Pinpoint the cell where the given text exists, returning its [x, y] midpoint coordinate. 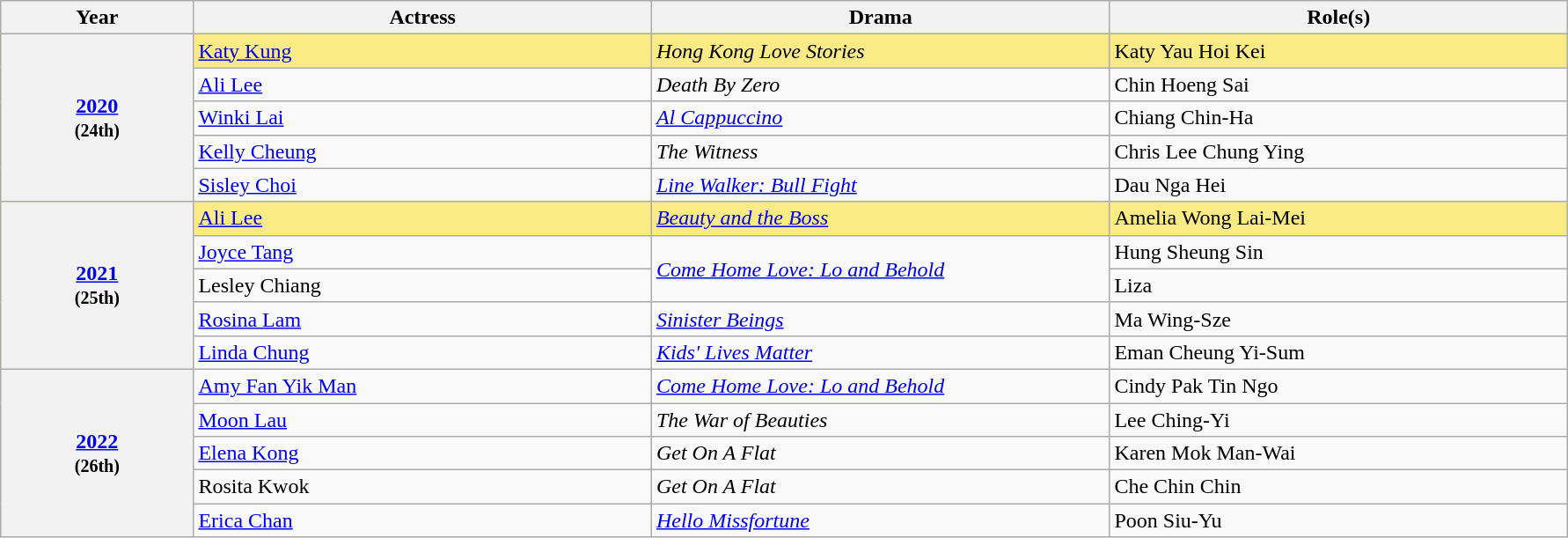
Sisley Choi [422, 185]
Chris Lee Chung Ying [1339, 151]
Elena Kong [422, 453]
Year [97, 18]
Hello Missfortune [880, 520]
Beauty and the Boss [880, 218]
Eman Cheung Yi-Sum [1339, 352]
Moon Lau [422, 420]
Lesley Chiang [422, 285]
Cindy Pak Tin Ngo [1339, 386]
Death By Zero [880, 85]
Liza [1339, 285]
Line Walker: Bull Fight [880, 185]
Katy Kung [422, 51]
Hong Kong Love Stories [880, 51]
Hung Sheung Sin [1339, 252]
Kelly Cheung [422, 151]
Lee Ching-Yi [1339, 420]
Winki Lai [422, 118]
Role(s) [1339, 18]
Rosina Lam [422, 319]
2022(26th) [97, 453]
Ma Wing-Sze [1339, 319]
Sinister Beings [880, 319]
Amelia Wong Lai-Mei [1339, 218]
2021(25th) [97, 285]
Chin Hoeng Sai [1339, 85]
Katy Yau Hoi Kei [1339, 51]
Drama [880, 18]
Poon Siu-Yu [1339, 520]
Al Cappuccino [880, 118]
Che Chin Chin [1339, 487]
Kids' Lives Matter [880, 352]
Actress [422, 18]
Dau Nga Hei [1339, 185]
Joyce Tang [422, 252]
2020(24th) [97, 118]
The War of Beauties [880, 420]
Amy Fan Yik Man [422, 386]
The Witness [880, 151]
Karen Mok Man-Wai [1339, 453]
Rosita Kwok [422, 487]
Linda Chung [422, 352]
Chiang Chin-Ha [1339, 118]
Erica Chan [422, 520]
